Determine the (x, y) coordinate at the center of the cell enclosing the given text.  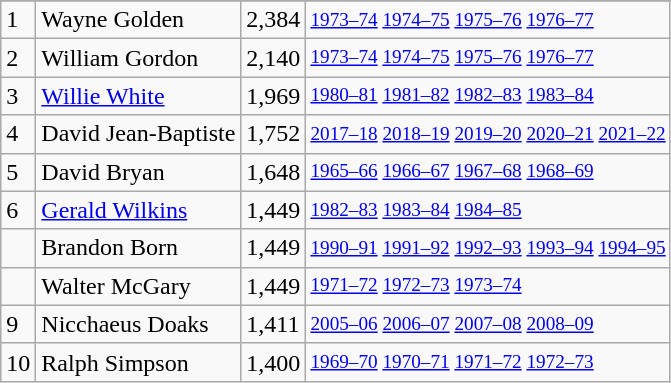
1,400 (274, 362)
1,411 (274, 324)
1982–83 1983–84 1984–85 (488, 210)
9 (18, 324)
Ralph Simpson (138, 362)
3 (18, 96)
1990–91 1991–92 1992–93 1993–94 1994–95 (488, 248)
1980–81 1981–82 1982–83 1983–84 (488, 96)
1,648 (274, 172)
1,969 (274, 96)
Wayne Golden (138, 20)
6 (18, 210)
William Gordon (138, 58)
Brandon Born (138, 248)
1965–66 1966–67 1967–68 1968–69 (488, 172)
Nicchaeus Doaks (138, 324)
2,140 (274, 58)
2 (18, 58)
Willie White (138, 96)
2017–18 2018–19 2019–20 2020–21 2021–22 (488, 134)
2,384 (274, 20)
1 (18, 20)
Walter McGary (138, 286)
2005–06 2006–07 2007–08 2008–09 (488, 324)
10 (18, 362)
1969–70 1970–71 1971–72 1972–73 (488, 362)
5 (18, 172)
David Bryan (138, 172)
David Jean-Baptiste (138, 134)
1971–72 1972–73 1973–74 (488, 286)
Gerald Wilkins (138, 210)
1,752 (274, 134)
4 (18, 134)
